From the cell containing the given text, extract its center point as (X, Y) coordinate. 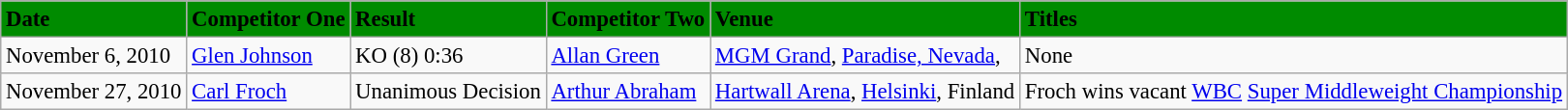
Titles (1294, 19)
Glen Johnson (269, 55)
KO (8) 0:36 (448, 55)
Froch wins vacant WBC Super Middleweight Championship (1294, 92)
Result (448, 19)
Hartwall Arena, Helsinki, Finland (865, 92)
Date (94, 19)
None (1294, 55)
November 6, 2010 (94, 55)
Competitor One (269, 19)
Unanimous Decision (448, 92)
Allan Green (627, 55)
Arthur Abraham (627, 92)
Competitor Two (627, 19)
Venue (865, 19)
Carl Froch (269, 92)
November 27, 2010 (94, 92)
MGM Grand, Paradise, Nevada, (865, 55)
